Provide the [X, Y] coordinate of the cell's center where the given text is located.  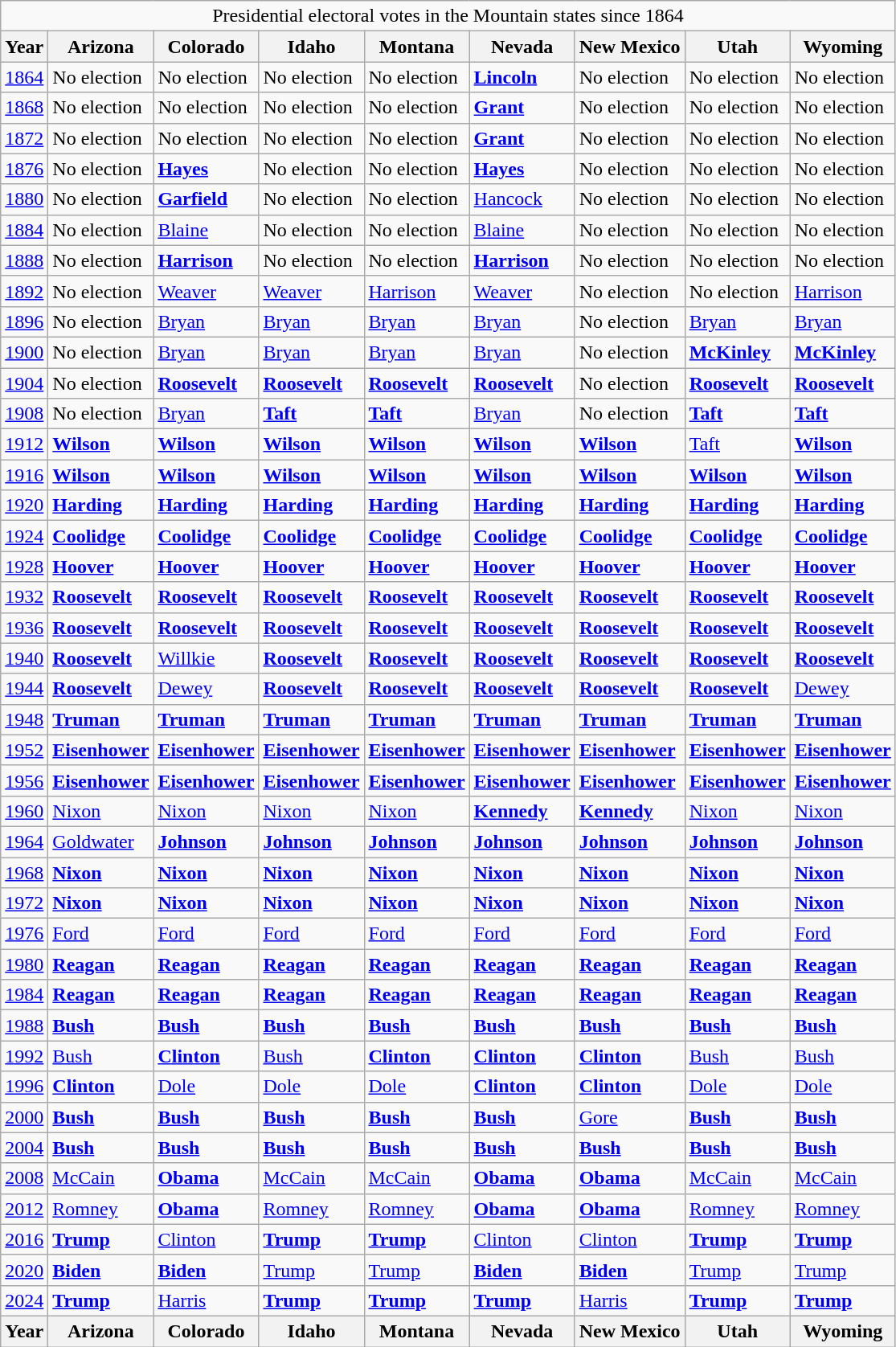
2012 [24, 1209]
1964 [24, 841]
Goldwater [101, 841]
1928 [24, 567]
1952 [24, 750]
2000 [24, 1117]
Garfield [206, 199]
1980 [24, 964]
1908 [24, 414]
2016 [24, 1239]
1956 [24, 780]
1944 [24, 689]
1884 [24, 230]
1924 [24, 536]
2024 [24, 1300]
1976 [24, 934]
Lincoln [522, 77]
1992 [24, 1056]
1960 [24, 811]
1940 [24, 658]
Willkie [206, 658]
1972 [24, 903]
1948 [24, 719]
1876 [24, 169]
1936 [24, 628]
1984 [24, 995]
1968 [24, 872]
1896 [24, 321]
1912 [24, 444]
1988 [24, 1026]
Hancock [522, 199]
2004 [24, 1148]
1904 [24, 383]
1900 [24, 352]
1880 [24, 199]
Εisenhower [101, 780]
1932 [24, 597]
1868 [24, 108]
1872 [24, 138]
1996 [24, 1087]
1888 [24, 260]
1920 [24, 506]
1864 [24, 77]
2020 [24, 1270]
1916 [24, 475]
Gore [630, 1117]
2008 [24, 1178]
1892 [24, 291]
Presidential electoral votes in the Mountain states since 1864 [448, 16]
